Detect which cell encompasses the target text, then output its (X, Y) center coordinate. 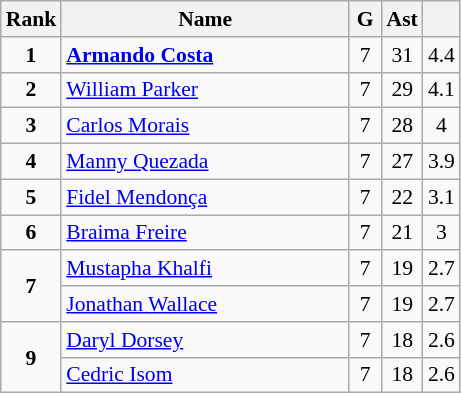
Mustapha Khalfi (205, 269)
4.1 (442, 90)
Manny Quezada (205, 162)
Fidel Mendonça (205, 197)
Armando Costa (205, 55)
4.4 (442, 55)
Name (205, 19)
Carlos Morais (205, 126)
William Parker (205, 90)
22 (402, 197)
29 (402, 90)
Daryl Dorsey (205, 340)
1 (32, 55)
9 (32, 358)
3.9 (442, 162)
21 (402, 233)
Jonathan Wallace (205, 304)
31 (402, 55)
28 (402, 126)
2 (32, 90)
G (366, 19)
Ast (402, 19)
27 (402, 162)
3.1 (442, 197)
Rank (32, 19)
5 (32, 197)
Cedric Isom (205, 375)
Braima Freire (205, 233)
6 (32, 233)
